Output the (X, Y) coordinate of the center of the cell containing the given text.  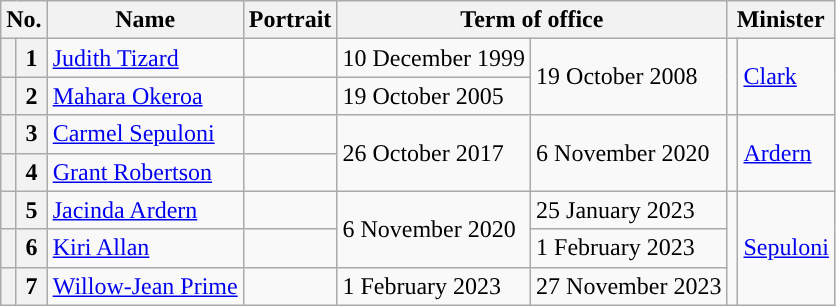
Ardern (786, 153)
Willow-Jean Prime (145, 286)
Jacinda Ardern (145, 210)
Kiri Allan (145, 248)
25 January 2023 (629, 210)
3 (32, 134)
Sepuloni (786, 248)
Name (145, 20)
Grant Robertson (145, 172)
26 October 2017 (434, 153)
27 November 2023 (629, 286)
Term of office (532, 20)
Portrait (290, 20)
No. (24, 20)
Judith Tizard (145, 58)
6 (32, 248)
19 October 2008 (629, 77)
1 (32, 58)
4 (32, 172)
5 (32, 210)
Clark (786, 77)
19 October 2005 (434, 96)
2 (32, 96)
Mahara Okeroa (145, 96)
Carmel Sepuloni (145, 134)
10 December 1999 (434, 58)
7 (32, 286)
Minister (780, 20)
